For the text-containing cell, return its midpoint in (x, y) coordinate format. 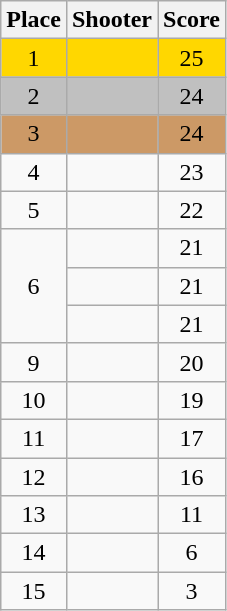
5 (34, 210)
Place (34, 20)
1 (34, 58)
12 (34, 477)
16 (192, 477)
9 (34, 362)
Score (192, 20)
19 (192, 400)
20 (192, 362)
4 (34, 172)
14 (34, 553)
13 (34, 515)
2 (34, 96)
23 (192, 172)
15 (34, 591)
22 (192, 210)
10 (34, 400)
17 (192, 438)
25 (192, 58)
Shooter (112, 20)
